Provide the (X, Y) coordinate of the cell's center where the given text is located.  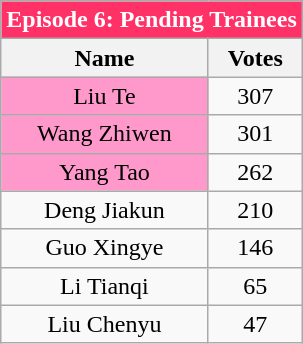
Wang Zhiwen (104, 134)
146 (255, 248)
65 (255, 286)
Name (104, 58)
Votes (255, 58)
Liu Chenyu (104, 324)
Episode 6: Pending Trainees (152, 20)
Yang Tao (104, 172)
307 (255, 96)
Li Tianqi (104, 286)
262 (255, 172)
301 (255, 134)
210 (255, 210)
Deng Jiakun (104, 210)
47 (255, 324)
Guo Xingye (104, 248)
Liu Te (104, 96)
